Determine the [x, y] coordinate at the center of the cell enclosing the given text.  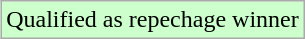
Qualified as repechage winner [153, 20]
